Detect which cell encompasses the target text, then output its (x, y) center coordinate. 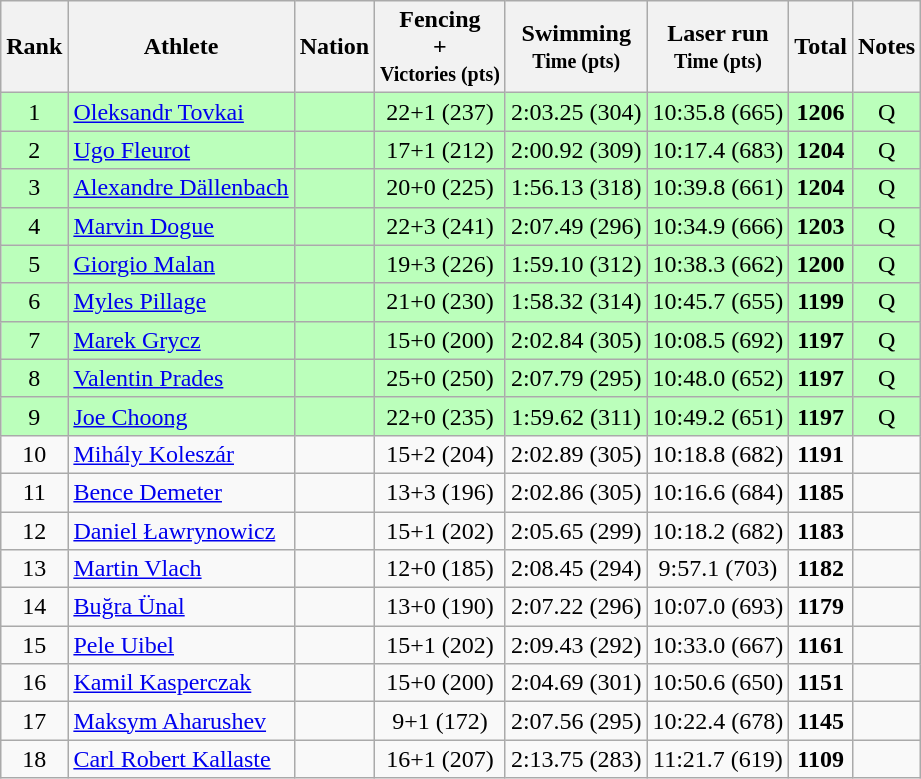
22+0 (235) (440, 416)
2:05.65 (299) (576, 531)
12+0 (185) (440, 569)
1:56.13 (318) (576, 188)
2:00.92 (309) (576, 150)
7 (34, 340)
13+0 (190) (440, 607)
15+2 (204) (440, 454)
6 (34, 302)
11 (34, 492)
Pele Uibel (181, 645)
10:38.3 (662) (718, 264)
10:07.0 (693) (718, 607)
2:13.75 (283) (576, 759)
22+3 (241) (440, 226)
2:02.84 (305) (576, 340)
1179 (821, 607)
10:50.6 (650) (718, 683)
11:21.7 (619) (718, 759)
13 (34, 569)
Daniel Ławrynowicz (181, 531)
Valentin Prades (181, 378)
10 (34, 454)
Fencing+Victories (pts) (440, 47)
1185 (821, 492)
1151 (821, 683)
1109 (821, 759)
Giorgio Malan (181, 264)
15 (34, 645)
Mihály Koleszár (181, 454)
22+1 (237) (440, 112)
20+0 (225) (440, 188)
9 (34, 416)
2:08.45 (294) (576, 569)
2:04.69 (301) (576, 683)
2:07.22 (296) (576, 607)
Alexandre Dällenbach (181, 188)
10:17.4 (683) (718, 150)
Rank (34, 47)
1145 (821, 721)
10:18.8 (682) (718, 454)
25+0 (250) (440, 378)
2:07.49 (296) (576, 226)
9:57.1 (703) (718, 569)
2:03.25 (304) (576, 112)
Bence Demeter (181, 492)
SwimmingTime (pts) (576, 47)
5 (34, 264)
17+1 (212) (440, 150)
16+1 (207) (440, 759)
Martin Vlach (181, 569)
Ugo Fleurot (181, 150)
Total (821, 47)
4 (34, 226)
10:08.5 (692) (718, 340)
21+0 (230) (440, 302)
Myles Pillage (181, 302)
9+1 (172) (440, 721)
Kamil Kasperczak (181, 683)
2:09.43 (292) (576, 645)
1206 (821, 112)
1182 (821, 569)
10:39.8 (661) (718, 188)
Marvin Dogue (181, 226)
10:45.7 (655) (718, 302)
Oleksandr Tovkai (181, 112)
10:18.2 (682) (718, 531)
10:35.8 (665) (718, 112)
17 (34, 721)
1:58.32 (314) (576, 302)
Carl Robert Kallaste (181, 759)
1199 (821, 302)
16 (34, 683)
10:49.2 (651) (718, 416)
1191 (821, 454)
19+3 (226) (440, 264)
Nation (334, 47)
13+3 (196) (440, 492)
2:02.86 (305) (576, 492)
10:22.4 (678) (718, 721)
14 (34, 607)
Joe Choong (181, 416)
1200 (821, 264)
Notes (886, 47)
Maksym Aharushev (181, 721)
10:48.0 (652) (718, 378)
2 (34, 150)
2:07.79 (295) (576, 378)
Marek Grycz (181, 340)
12 (34, 531)
1161 (821, 645)
10:34.9 (666) (718, 226)
1203 (821, 226)
8 (34, 378)
3 (34, 188)
Buğra Ünal (181, 607)
10:33.0 (667) (718, 645)
2:07.56 (295) (576, 721)
Athlete (181, 47)
18 (34, 759)
10:16.6 (684) (718, 492)
Laser runTime (pts) (718, 47)
2:02.89 (305) (576, 454)
1183 (821, 531)
1 (34, 112)
1:59.62 (311) (576, 416)
1:59.10 (312) (576, 264)
